Pinpoint the cell where the given text exists, returning its (x, y) midpoint coordinate. 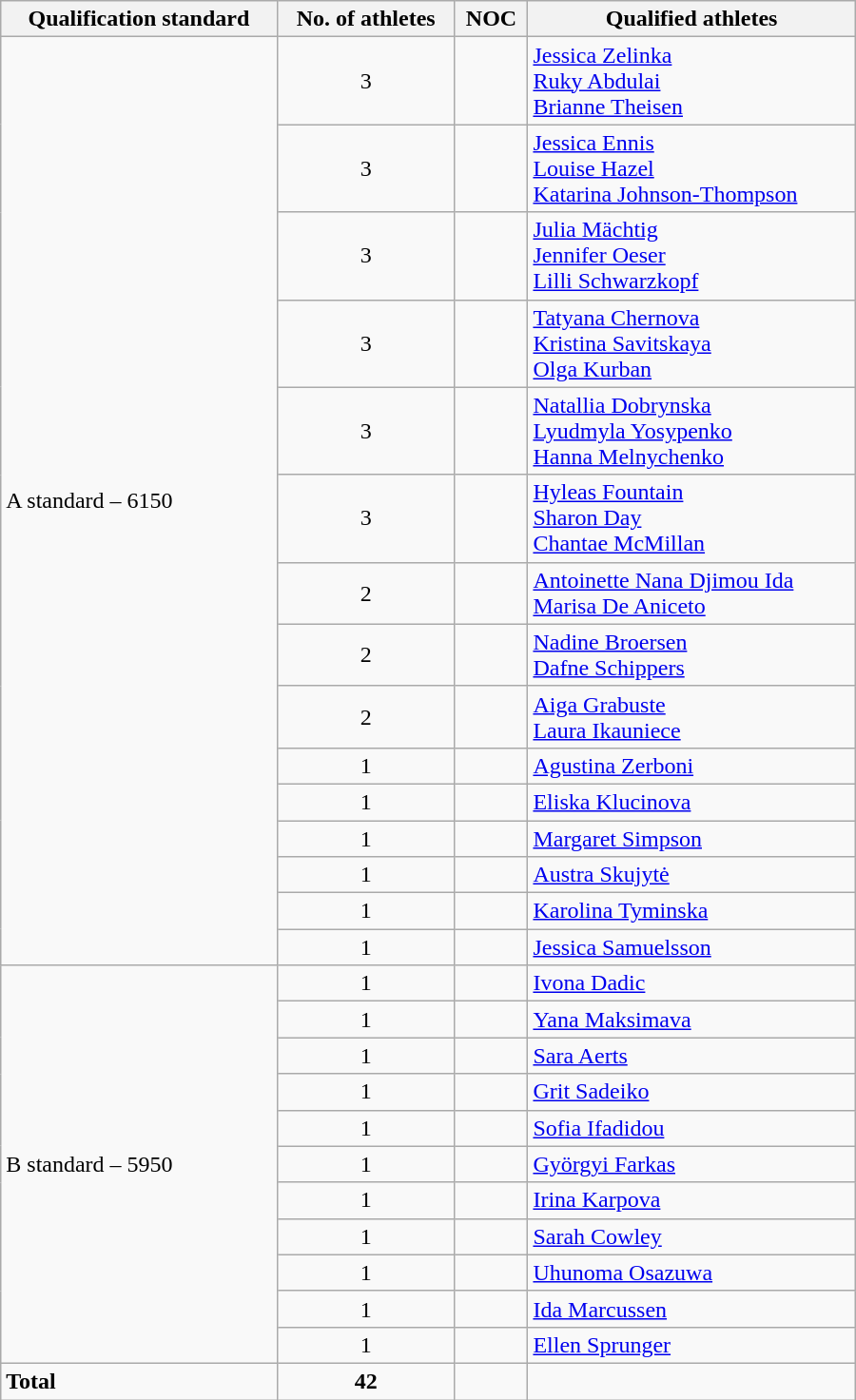
Sofia Ifadidou (691, 1128)
Tatyana ChernovaKristina SavitskayaOlga Kurban (691, 343)
Yana Maksimava (691, 1020)
Aiga GrabusteLaura Ikauniece (691, 717)
Margaret Simpson (691, 838)
Irina Karpova (691, 1200)
Uhunoma Osazuwa (691, 1273)
Julia MächtigJennifer OeserLilli Schwarzkopf (691, 256)
Total (139, 1381)
Ellen Sprunger (691, 1345)
Natallia DobrynskaLyudmyla YosypenkoHanna Melnychenko (691, 431)
Austra Skujytė (691, 875)
B standard – 5950 (139, 1164)
Sara Aerts (691, 1056)
Grit Sadeiko (691, 1092)
A standard – 6150 (139, 501)
Nadine BroersenDafne Schippers (691, 654)
NOC (491, 19)
Hyleas FountainSharon DayChantae McMillan (691, 518)
Jessica ZelinkaRuky AbdulaiBrianne Theisen (691, 81)
Ivona Dadic (691, 983)
Karolina Tyminska (691, 911)
Ida Marcussen (691, 1309)
Qualification standard (139, 19)
Sarah Cowley (691, 1236)
Györgyi Farkas (691, 1164)
42 (365, 1381)
Antoinette Nana Djimou IdaMarisa De Aniceto (691, 593)
Eliska Klucinova (691, 802)
Jessica EnnisLouise HazelKatarina Johnson-Thompson (691, 168)
No. of athletes (365, 19)
Qualified athletes (691, 19)
Agustina Zerboni (691, 766)
Jessica Samuelsson (691, 947)
